Identify which cell holds the provided text, then report its [x, y] central coordinate. 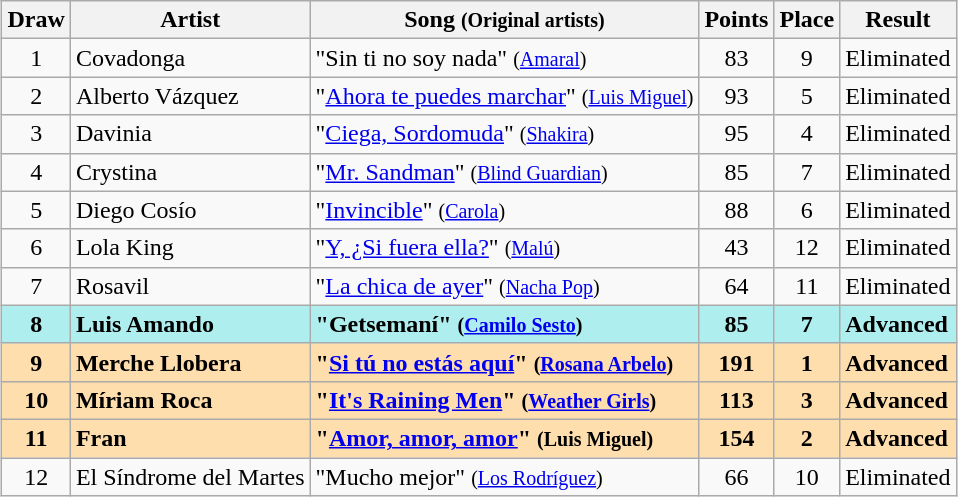
"Invincible" (Carola) [504, 210]
Davinia [190, 134]
"Ciega, Sordomuda" (Shakira) [504, 134]
8 [36, 324]
"It's Raining Men" (Weather Girls) [504, 400]
113 [736, 400]
Alberto Vázquez [190, 96]
43 [736, 248]
Place [807, 20]
95 [736, 134]
93 [736, 96]
64 [736, 286]
Diego Cosío [190, 210]
"Mucho mejor" (Los Rodríguez) [504, 477]
"Getsemaní" (Camilo Sesto) [504, 324]
191 [736, 362]
Points [736, 20]
El Síndrome del Martes [190, 477]
83 [736, 58]
Míriam Roca [190, 400]
"Mr. Sandman" (Blind Guardian) [504, 172]
"La chica de ayer" (Nacha Pop) [504, 286]
88 [736, 210]
"Y, ¿Si fuera ella?" (Malú) [504, 248]
Merche Llobera [190, 362]
"Amor, amor, amor" (Luis Miguel) [504, 438]
Rosavil [190, 286]
Fran [190, 438]
Luis Amando [190, 324]
"Sin ti no soy nada" (Amaral) [504, 58]
66 [736, 477]
154 [736, 438]
Lola King [190, 248]
Covadonga [190, 58]
Draw [36, 20]
Artist [190, 20]
Song (Original artists) [504, 20]
"Si tú no estás aquí" (Rosana Arbelo) [504, 362]
Crystina [190, 172]
Result [898, 20]
"Ahora te puedes marchar" (Luis Miguel) [504, 96]
